Extract the [X, Y] coordinate from the center of the cell holding the provided text.  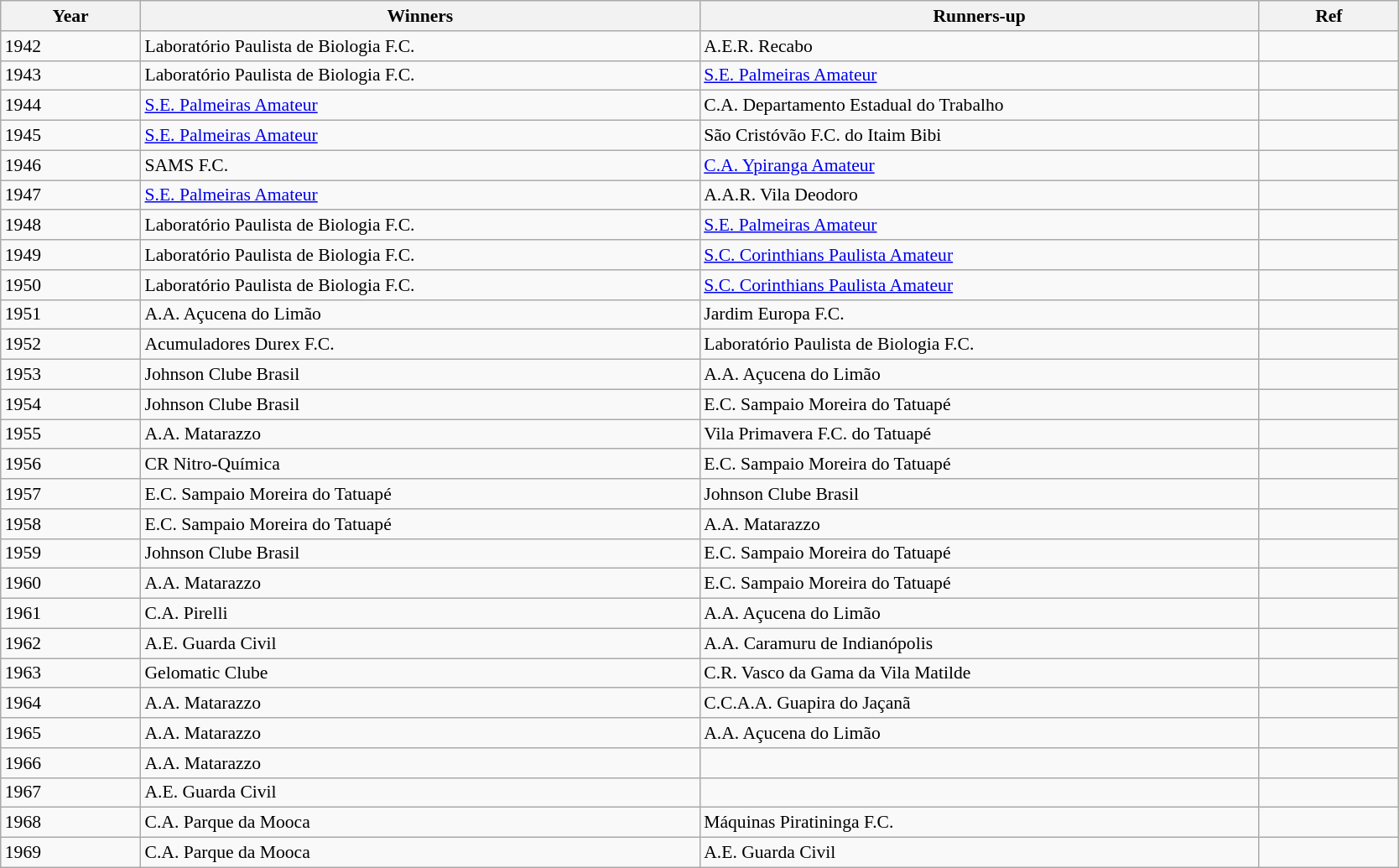
Ref [1329, 16]
C.A. Departamento Estadual do Trabalho [980, 106]
Máquinas Piratininga F.C. [980, 823]
1948 [70, 226]
CR Nitro-Química [419, 465]
1958 [70, 524]
1944 [70, 106]
1964 [70, 704]
1965 [70, 733]
A.A. Caramuru de Indianópolis [980, 643]
1954 [70, 404]
C.R. Vasco da Gama da Vila Matilde [980, 673]
1955 [70, 434]
1946 [70, 165]
1947 [70, 195]
Gelomatic Clube [419, 673]
1953 [70, 375]
Winners [419, 16]
1949 [70, 255]
Vila Primavera F.C. do Tatuapé [980, 434]
1956 [70, 465]
1951 [70, 314]
1945 [70, 136]
São Cristóvão F.C. do Itaim Bibi [980, 136]
Jardim Europa F.C. [980, 314]
1952 [70, 345]
1961 [70, 614]
Acumuladores Durex F.C. [419, 345]
A.E.R. Recabo [980, 46]
1967 [70, 793]
1969 [70, 853]
1962 [70, 643]
1950 [70, 285]
C.A. Ypiranga Amateur [980, 165]
1959 [70, 554]
1943 [70, 75]
1957 [70, 494]
1963 [70, 673]
1942 [70, 46]
A.A.R. Vila Deodoro [980, 195]
SAMS F.C. [419, 165]
C.A. Pirelli [419, 614]
C.C.A.A. Guapira do Jaçanã [980, 704]
1960 [70, 584]
1968 [70, 823]
Year [70, 16]
1966 [70, 763]
Runners-up [980, 16]
